Provide the (x, y) coordinate of the cell's center where the given text is located.  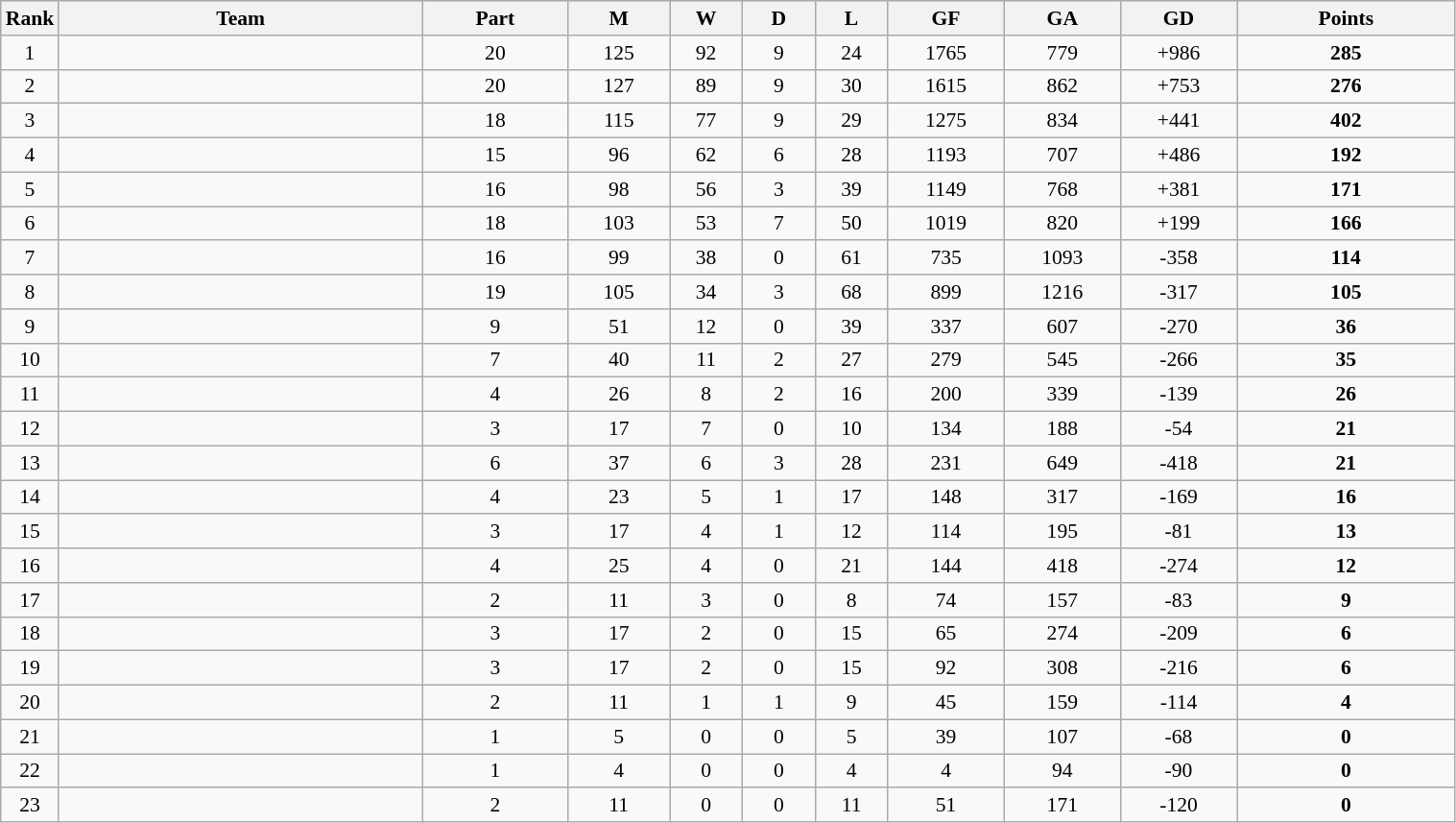
50 (851, 224)
Rank (31, 18)
Team (240, 18)
-358 (1179, 258)
317 (1062, 497)
+753 (1179, 86)
308 (1062, 668)
+441 (1179, 121)
98 (619, 189)
144 (946, 566)
35 (1346, 360)
27 (851, 360)
29 (851, 121)
68 (851, 292)
-81 (1179, 532)
276 (1346, 86)
200 (946, 395)
192 (1346, 156)
38 (706, 258)
-139 (1179, 395)
Points (1346, 18)
134 (946, 429)
+381 (1179, 189)
166 (1346, 224)
37 (619, 463)
-114 (1179, 703)
GA (1062, 18)
834 (1062, 121)
862 (1062, 86)
115 (619, 121)
Part (495, 18)
-209 (1179, 634)
148 (946, 497)
+199 (1179, 224)
-120 (1179, 806)
+486 (1179, 156)
L (851, 18)
89 (706, 86)
707 (1062, 156)
45 (946, 703)
96 (619, 156)
1019 (946, 224)
74 (946, 600)
GF (946, 18)
418 (1062, 566)
99 (619, 258)
1216 (1062, 292)
61 (851, 258)
65 (946, 634)
125 (619, 53)
607 (1062, 327)
337 (946, 327)
-83 (1179, 600)
402 (1346, 121)
820 (1062, 224)
+986 (1179, 53)
-317 (1179, 292)
159 (1062, 703)
14 (31, 497)
94 (1062, 771)
649 (1062, 463)
231 (946, 463)
-54 (1179, 429)
339 (1062, 395)
40 (619, 360)
545 (1062, 360)
53 (706, 224)
107 (1062, 737)
22 (31, 771)
1615 (946, 86)
1193 (946, 156)
-90 (1179, 771)
-418 (1179, 463)
W (706, 18)
M (619, 18)
56 (706, 189)
-270 (1179, 327)
279 (946, 360)
-266 (1179, 360)
779 (1062, 53)
1765 (946, 53)
899 (946, 292)
-216 (1179, 668)
157 (1062, 600)
188 (1062, 429)
195 (1062, 532)
735 (946, 258)
D (778, 18)
62 (706, 156)
34 (706, 292)
25 (619, 566)
768 (1062, 189)
-68 (1179, 737)
274 (1062, 634)
-274 (1179, 566)
1275 (946, 121)
GD (1179, 18)
77 (706, 121)
36 (1346, 327)
1093 (1062, 258)
24 (851, 53)
-169 (1179, 497)
103 (619, 224)
30 (851, 86)
127 (619, 86)
1149 (946, 189)
285 (1346, 53)
